Provide the [X, Y] coordinate of the cell's center where the given text is located.  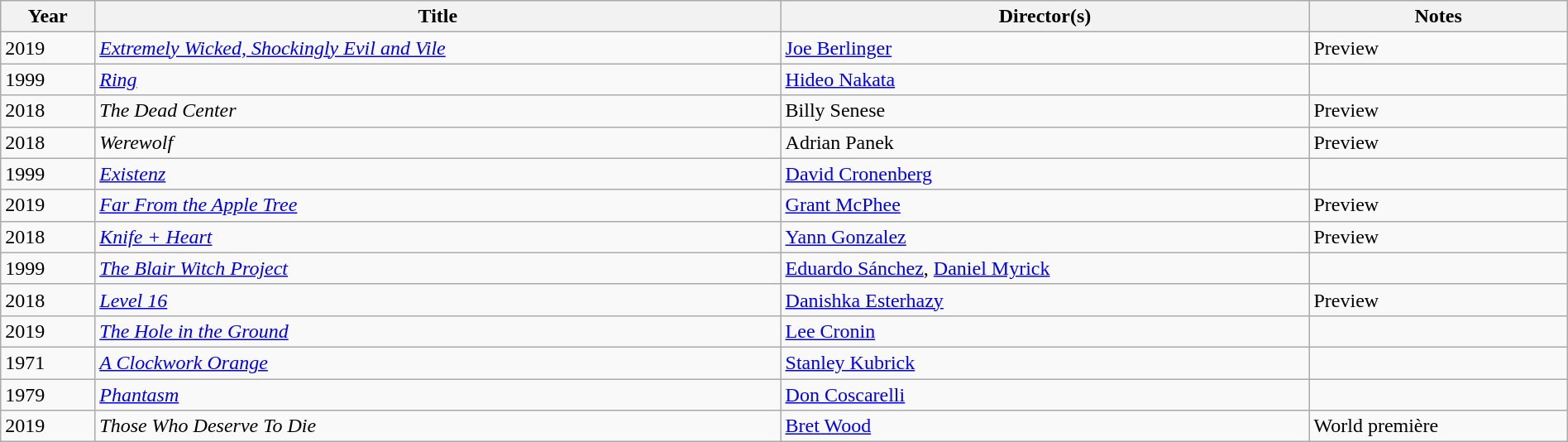
Extremely Wicked, Shockingly Evil and Vile [438, 48]
Title [438, 17]
Level 16 [438, 300]
Grant McPhee [1045, 205]
The Dead Center [438, 111]
The Blair Witch Project [438, 268]
Danishka Esterhazy [1045, 300]
Lee Cronin [1045, 331]
1971 [48, 363]
Stanley Kubrick [1045, 363]
Director(s) [1045, 17]
A Clockwork Orange [438, 363]
Knife + Heart [438, 237]
Hideo Nakata [1045, 79]
Werewolf [438, 142]
Those Who Deserve To Die [438, 426]
Notes [1438, 17]
Don Coscarelli [1045, 395]
The Hole in the Ground [438, 331]
World première [1438, 426]
1979 [48, 395]
Yann Gonzalez [1045, 237]
Existenz [438, 174]
Far From the Apple Tree [438, 205]
Eduardo Sánchez, Daniel Myrick [1045, 268]
Ring [438, 79]
David Cronenberg [1045, 174]
Billy Senese [1045, 111]
Bret Wood [1045, 426]
Year [48, 17]
Joe Berlinger [1045, 48]
Adrian Panek [1045, 142]
Phantasm [438, 395]
